Return (x, y) of the center of cell containing provided text 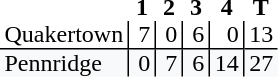
Quakertown (64, 35)
14 (226, 63)
27 (261, 63)
Pennridge (64, 63)
13 (261, 35)
